Identify which cell holds the provided text, then report its [X, Y] central coordinate. 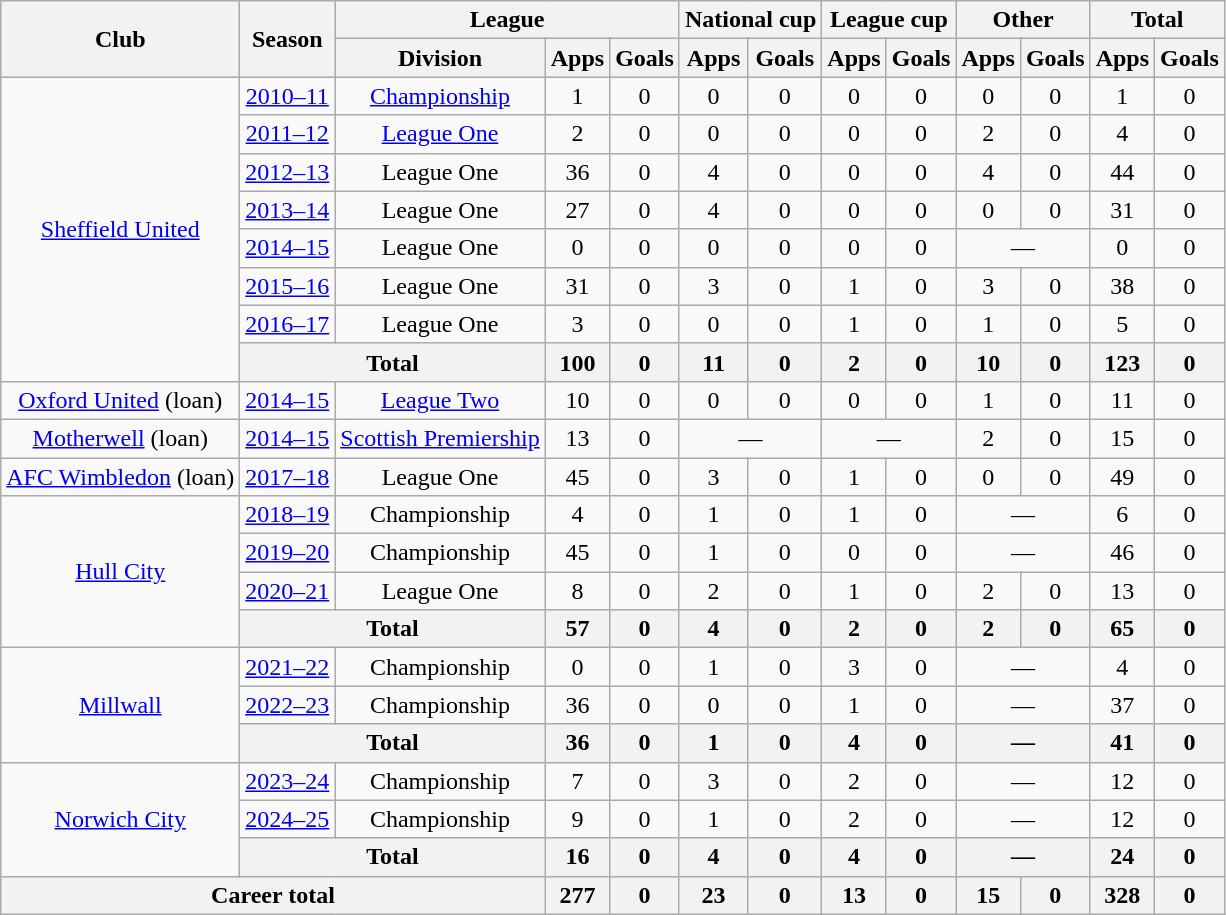
37 [1122, 705]
27 [577, 210]
League cup [889, 20]
2022–23 [288, 705]
2015–16 [288, 286]
Other [1023, 20]
57 [577, 629]
24 [1122, 857]
38 [1122, 286]
41 [1122, 743]
5 [1122, 324]
Oxford United (loan) [120, 400]
Motherwell (loan) [120, 438]
100 [577, 362]
328 [1122, 895]
Scottish Premiership [440, 438]
123 [1122, 362]
65 [1122, 629]
6 [1122, 515]
2024–25 [288, 819]
Hull City [120, 572]
44 [1122, 172]
Sheffield United [120, 229]
2019–20 [288, 553]
Norwich City [120, 819]
Season [288, 39]
2013–14 [288, 210]
AFC Wimbledon (loan) [120, 477]
2010–11 [288, 96]
Career total [273, 895]
46 [1122, 553]
7 [577, 781]
Millwall [120, 705]
2023–24 [288, 781]
National cup [750, 20]
Division [440, 58]
2021–22 [288, 667]
9 [577, 819]
16 [577, 857]
League [508, 20]
League Two [440, 400]
2011–12 [288, 134]
2020–21 [288, 591]
8 [577, 591]
2018–19 [288, 515]
23 [713, 895]
2017–18 [288, 477]
2016–17 [288, 324]
277 [577, 895]
Club [120, 39]
49 [1122, 477]
2012–13 [288, 172]
